Output the (X, Y) coordinate of the center of the cell containing the given text.  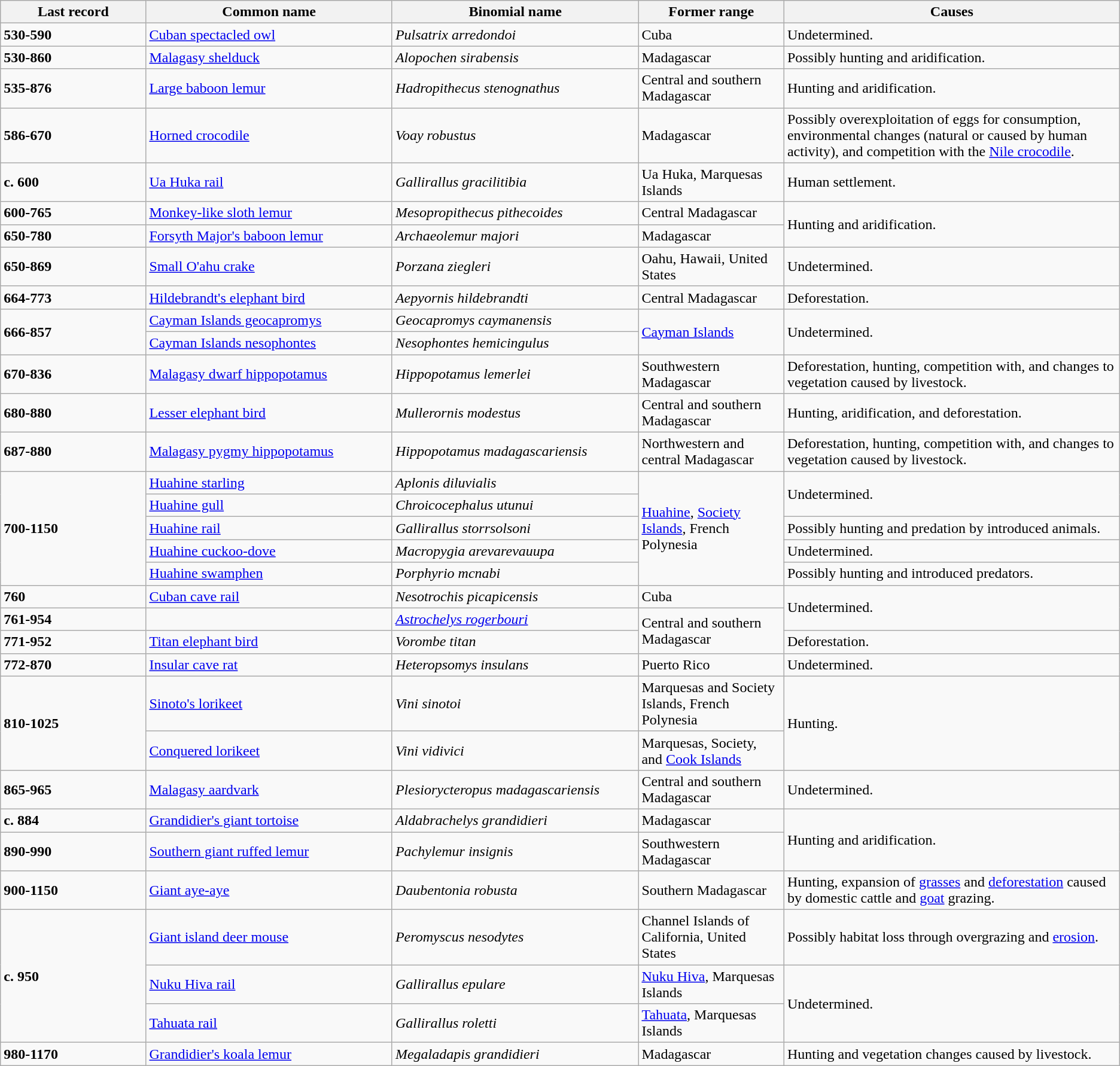
Lesser elephant bird (269, 413)
Large baboon lemur (269, 89)
Binomial name (515, 12)
Cayman Islands geocapromys (269, 320)
980-1170 (73, 1054)
Marquesas, Society, and Cook Islands (711, 750)
Malagasy aardvark (269, 790)
Giant aye-aye (269, 890)
Giant island deer mouse (269, 937)
Gallirallus roletti (515, 1023)
Small O'ahu crake (269, 267)
Hunting and vegetation changes caused by livestock. (951, 1054)
Huahine cuckoo-dove (269, 551)
c. 884 (73, 820)
680-880 (73, 413)
Conquered lorikeet (269, 750)
Possibly hunting and introduced predators. (951, 574)
Sinoto's lorikeet (269, 703)
Aldabrachelys grandidieri (515, 820)
Aplonis diluvialis (515, 483)
Huahine gull (269, 505)
Causes (951, 12)
Nuku Hiva, Marquesas Islands (711, 985)
Last record (73, 12)
Malagasy pygmy hippopotamus (269, 452)
Vini sinotoi (515, 703)
Hildebrandt's elephant bird (269, 297)
Puerto Rico (711, 665)
Huahine rail (269, 528)
Channel Islands of California, United States (711, 937)
650-780 (73, 236)
Hunting. (951, 723)
Cayman Islands (711, 331)
Horned crocodile (269, 135)
Vorombe titan (515, 642)
Oahu, Hawaii, United States (711, 267)
Malagasy dwarf hippopotamus (269, 373)
Grandidier's koala lemur (269, 1054)
Archaeolemur majori (515, 236)
Tahuata, Marquesas Islands (711, 1023)
Nesotrochis picapicensis (515, 596)
Nesophontes hemicingulus (515, 343)
586-670 (73, 135)
Gallirallus gracilitibia (515, 182)
700-1150 (73, 528)
900-1150 (73, 890)
Hunting, aridification, and deforestation. (951, 413)
Macropygia arevarevauupa (515, 551)
Pachylemur insignis (515, 851)
Astrochelys rogerbouri (515, 619)
Northwestern and central Madagascar (711, 452)
Southern giant ruffed lemur (269, 851)
Peromyscus nesodytes (515, 937)
Possibly habitat loss through overgrazing and erosion. (951, 937)
Heteropsomys insulans (515, 665)
530-860 (73, 57)
Monkey-like sloth lemur (269, 213)
Malagasy shelduck (269, 57)
Gallirallus epulare (515, 985)
670-836 (73, 373)
650-869 (73, 267)
Huahine swamphen (269, 574)
530-590 (73, 35)
Ua Huka, Marquesas Islands (711, 182)
Southern Madagascar (711, 890)
Pulsatrix arredondoi (515, 35)
Common name (269, 12)
761-954 (73, 619)
Voay robustus (515, 135)
760 (73, 596)
666-857 (73, 331)
c. 950 (73, 976)
664-773 (73, 297)
Possibly hunting and predation by introduced animals. (951, 528)
865-965 (73, 790)
600-765 (73, 213)
Megaladapis grandidieri (515, 1054)
Nuku Hiva rail (269, 985)
Titan elephant bird (269, 642)
Cayman Islands nesophontes (269, 343)
Daubentonia robusta (515, 890)
Cuban cave rail (269, 596)
Tahuata rail (269, 1023)
Marquesas and Society Islands, French Polynesia (711, 703)
Porzana ziegleri (515, 267)
810-1025 (73, 723)
Mullerornis modestus (515, 413)
Cuban spectacled owl (269, 35)
Porphyrio mcnabi (515, 574)
Hadropithecus stenognathus (515, 89)
Aepyornis hildebrandti (515, 297)
Hippopotamus lemerlei (515, 373)
687-880 (73, 452)
Human settlement. (951, 182)
Huahine, Society Islands, French Polynesia (711, 528)
Geocapromys caymanensis (515, 320)
Hippopotamus madagascariensis (515, 452)
c. 600 (73, 182)
772-870 (73, 665)
Insular cave rat (269, 665)
Vini vidivici (515, 750)
890-990 (73, 851)
Huahine starling (269, 483)
Chroicocephalus utunui (515, 505)
Plesiorycteropus madagascariensis (515, 790)
Grandidier's giant tortoise (269, 820)
Gallirallus storrsolsoni (515, 528)
Mesopropithecus pithecoides (515, 213)
Former range (711, 12)
Ua Huka rail (269, 182)
Forsyth Major's baboon lemur (269, 236)
Hunting, expansion of grasses and deforestation caused by domestic cattle and goat grazing. (951, 890)
771-952 (73, 642)
Alopochen sirabensis (515, 57)
Possibly hunting and aridification. (951, 57)
535-876 (73, 89)
